Capture the cell that displays the provided text and extract its [x, y] central coordinate. 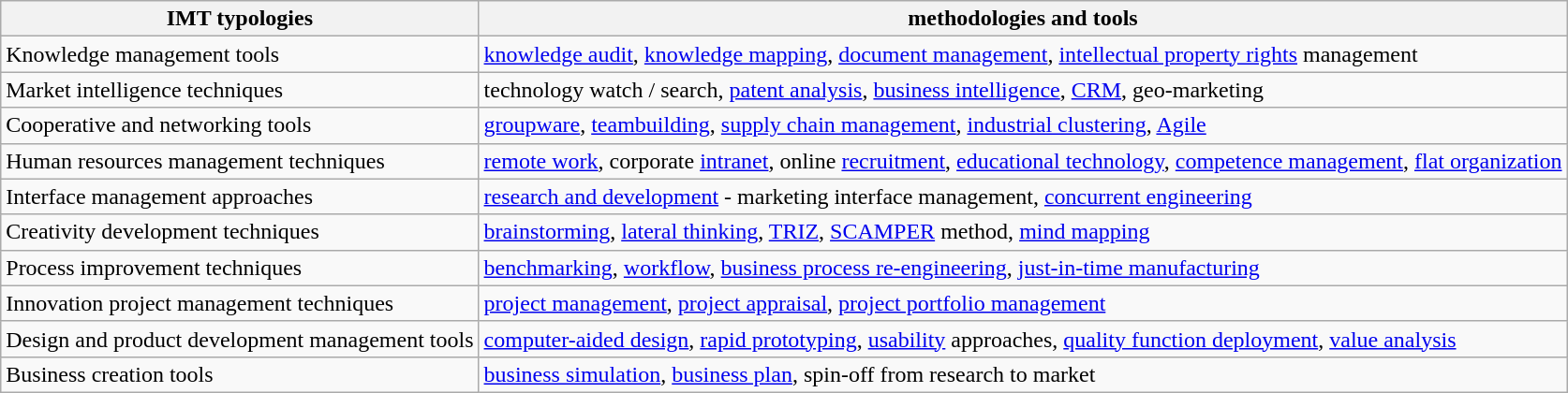
Design and product development management tools [240, 339]
brainstorming, lateral thinking, TRIZ, SCAMPER method, mind mapping [1023, 232]
Market intelligence techniques [240, 90]
business simulation, business plan, spin-off from research to market [1023, 374]
IMT typologies [240, 19]
project management, project appraisal, project portfolio management [1023, 303]
research and development - marketing interface management, concurrent engineering [1023, 196]
Business creation tools [240, 374]
Human resources management techniques [240, 161]
remote work, corporate intranet, online recruitment, educational technology, competence management, flat organization [1023, 161]
computer-aided design, rapid prototyping, usability approaches, quality function deployment, value analysis [1023, 339]
groupware, teambuilding, supply chain management, industrial clustering, Agile [1023, 125]
benchmarking, workflow, business process re-engineering, just-in-time manufacturing [1023, 268]
Interface management approaches [240, 196]
Innovation project management techniques [240, 303]
methodologies and tools [1023, 19]
Knowledge management tools [240, 54]
knowledge audit, knowledge mapping, document management, intellectual property rights management [1023, 54]
Process improvement techniques [240, 268]
Cooperative and networking tools [240, 125]
technology watch / search, patent analysis, business intelligence, CRM, geo-marketing [1023, 90]
Creativity development techniques [240, 232]
